From the cell containing the given text, extract its center point as [X, Y] coordinate. 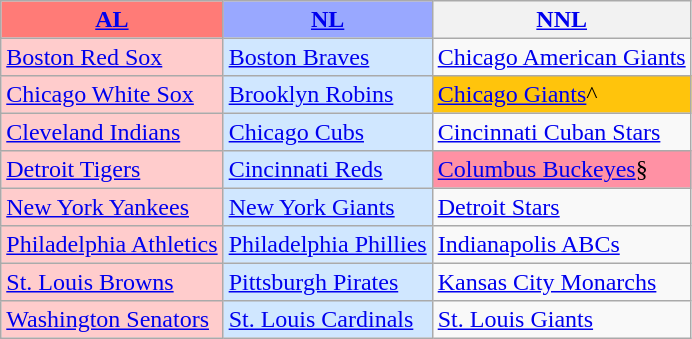
New York Giants [328, 206]
NL [328, 20]
St. Louis Giants [562, 318]
Chicago Giants^ [562, 94]
AL [112, 20]
Boston Red Sox [112, 56]
Boston Braves [328, 56]
Columbus Buckeyes§ [562, 170]
Washington Senators [112, 318]
NNL [562, 20]
Philadelphia Athletics [112, 244]
St. Louis Browns [112, 282]
Cincinnati Reds [328, 170]
Chicago Cubs [328, 132]
St. Louis Cardinals [328, 318]
New York Yankees [112, 206]
Detroit Stars [562, 206]
Brooklyn Robins [328, 94]
Cincinnati Cuban Stars [562, 132]
Pittsburgh Pirates [328, 282]
Philadelphia Phillies [328, 244]
Kansas City Monarchs [562, 282]
Chicago White Sox [112, 94]
Detroit Tigers [112, 170]
Chicago American Giants [562, 56]
Indianapolis ABCs [562, 244]
Cleveland Indians [112, 132]
